Detect which cell encompasses the target text, then output its (X, Y) center coordinate. 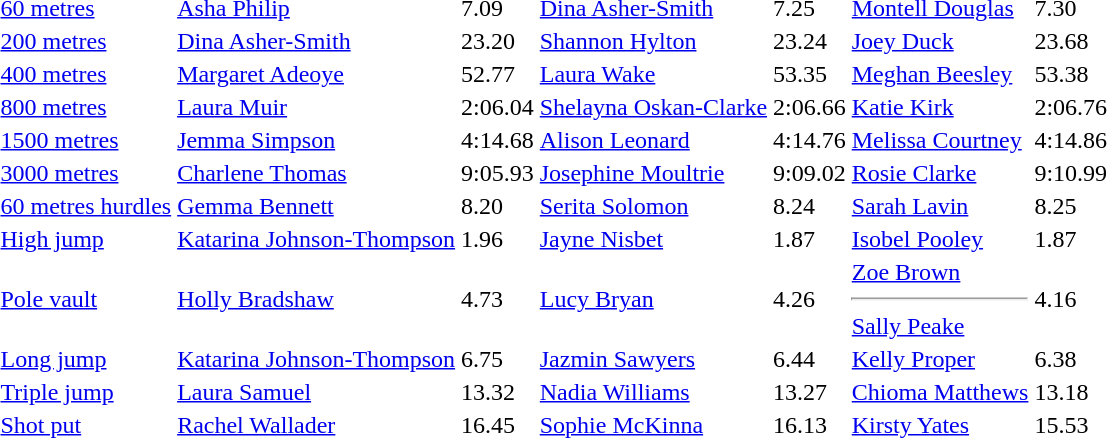
Gemma Bennett (316, 206)
53.35 (810, 74)
Charlene Thomas (316, 173)
Jayne Nisbet (653, 239)
1.87 (810, 239)
Margaret Adeoye (316, 74)
8.24 (810, 206)
Zoe BrownSally Peake (940, 299)
1.96 (498, 239)
Laura Wake (653, 74)
4.26 (810, 299)
Josephine Moultrie (653, 173)
Serita Solomon (653, 206)
Shannon Hylton (653, 41)
Shelayna Oskan-Clarke (653, 107)
Laura Samuel (316, 392)
Joey Duck (940, 41)
Katie Kirk (940, 107)
Alison Leonard (653, 140)
Lucy Bryan (653, 299)
Kelly Proper (940, 359)
Sarah Lavin (940, 206)
13.32 (498, 392)
Chioma Matthews (940, 392)
Isobel Pooley (940, 239)
Melissa Courtney (940, 140)
9:05.93 (498, 173)
Jemma Simpson (316, 140)
Holly Bradshaw (316, 299)
Jazmin Sawyers (653, 359)
23.20 (498, 41)
2:06.04 (498, 107)
Dina Asher-Smith (316, 41)
4.73 (498, 299)
Meghan Beesley (940, 74)
6.44 (810, 359)
4:14.76 (810, 140)
Laura Muir (316, 107)
Rosie Clarke (940, 173)
6.75 (498, 359)
2:06.66 (810, 107)
9:09.02 (810, 173)
8.20 (498, 206)
23.24 (810, 41)
13.27 (810, 392)
4:14.68 (498, 140)
52.77 (498, 74)
Nadia Williams (653, 392)
